From the cell containing the given text, extract its center point as (X, Y) coordinate. 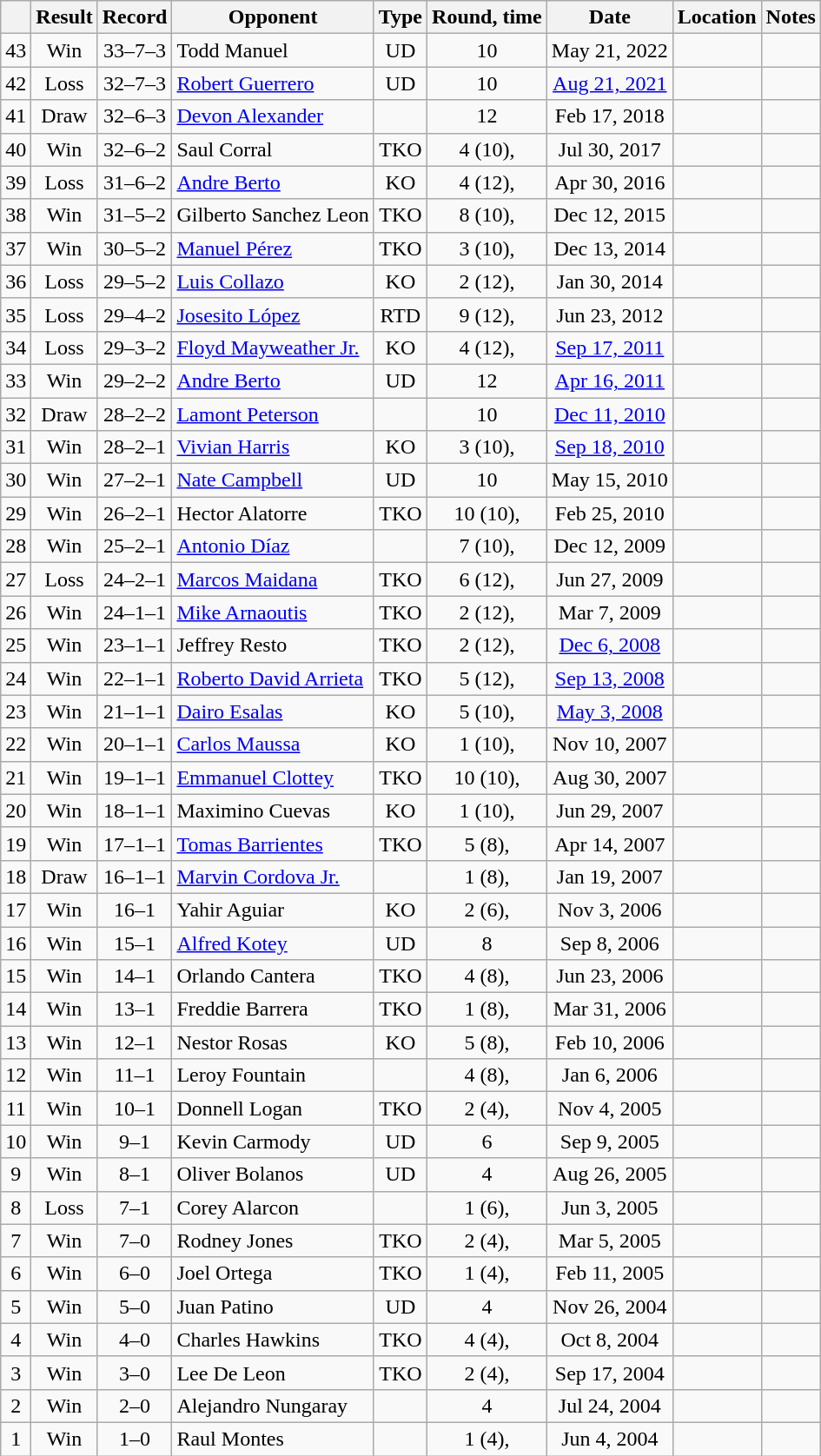
19 (16, 844)
4 (10), (487, 149)
20–1–1 (135, 745)
Todd Manuel (273, 50)
Raul Montes (273, 1439)
9–1 (135, 1142)
Joel Ortega (273, 1274)
28–2–2 (135, 414)
26–2–1 (135, 513)
Orlando Cantera (273, 976)
14–1 (135, 976)
31–6–2 (135, 182)
Mar 5, 2005 (610, 1241)
16–1–1 (135, 877)
Jun 3, 2005 (610, 1208)
Mar 7, 2009 (610, 612)
Opponent (273, 17)
Floyd Mayweather Jr. (273, 347)
29–3–2 (135, 347)
16 (16, 943)
Emmanuel Clottey (273, 778)
5–0 (135, 1307)
Sep 8, 2006 (610, 943)
29–4–2 (135, 314)
Alfred Kotey (273, 943)
Dairo Esalas (273, 711)
3–0 (135, 1373)
Jul 30, 2017 (610, 149)
Aug 30, 2007 (610, 778)
Jun 27, 2009 (610, 579)
Apr 30, 2016 (610, 182)
23 (16, 711)
Lee De Leon (273, 1373)
Jul 24, 2004 (610, 1406)
Roberto David Arrieta (273, 678)
Apr 14, 2007 (610, 844)
Kevin Carmody (273, 1142)
27 (16, 579)
Record (135, 17)
7–1 (135, 1208)
Oct 8, 2004 (610, 1340)
11 (16, 1109)
Mar 31, 2006 (610, 1009)
Manuel Pérez (273, 248)
Robert Guerrero (273, 83)
Juan Patino (273, 1307)
9 (16, 1175)
13–1 (135, 1009)
Feb 25, 2010 (610, 513)
4 (4), (487, 1340)
Hector Alatorre (273, 513)
Jun 23, 2012 (610, 314)
13 (16, 1042)
1 (6), (487, 1208)
26 (16, 612)
8–1 (135, 1175)
Jan 19, 2007 (610, 877)
22 (16, 745)
May 21, 2022 (610, 50)
2 (16, 1406)
Jun 23, 2006 (610, 976)
21 (16, 778)
19–1–1 (135, 778)
RTD (400, 314)
Dec 12, 2009 (610, 546)
Feb 10, 2006 (610, 1042)
3 (16, 1373)
Aug 26, 2005 (610, 1175)
23–1–1 (135, 645)
29–5–2 (135, 281)
Freddie Barrera (273, 1009)
Round, time (487, 17)
Oliver Bolanos (273, 1175)
Corey Alarcon (273, 1208)
41 (16, 116)
Jun 4, 2004 (610, 1439)
Josesito López (273, 314)
29–2–2 (135, 381)
38 (16, 215)
43 (16, 50)
36 (16, 281)
32 (16, 414)
16–1 (135, 910)
7 (10), (487, 546)
7–0 (135, 1241)
Sep 17, 2004 (610, 1373)
31–5–2 (135, 215)
Jeffrey Resto (273, 645)
Sep 9, 2005 (610, 1142)
22–1–1 (135, 678)
11–1 (135, 1075)
30–5–2 (135, 248)
Luis Collazo (273, 281)
31 (16, 447)
Dec 13, 2014 (610, 248)
Carlos Maussa (273, 745)
9 (12), (487, 314)
Nov 3, 2006 (610, 910)
28 (16, 546)
Marcos Maidana (273, 579)
Aug 21, 2021 (610, 83)
Nov 4, 2005 (610, 1109)
Jun 29, 2007 (610, 811)
33–7–3 (135, 50)
Saul Corral (273, 149)
Notes (791, 17)
Sep 18, 2010 (610, 447)
14 (16, 1009)
32–7–3 (135, 83)
Devon Alexander (273, 116)
Leroy Fountain (273, 1075)
15–1 (135, 943)
25 (16, 645)
Antonio Díaz (273, 546)
5 (12), (487, 678)
2 (6), (487, 910)
Apr 16, 2011 (610, 381)
24–1–1 (135, 612)
20 (16, 811)
12–1 (135, 1042)
Nestor Rosas (273, 1042)
Donnell Logan (273, 1109)
18–1–1 (135, 811)
10–1 (135, 1109)
Mike Arnaoutis (273, 612)
Type (400, 17)
Lamont Peterson (273, 414)
Feb 11, 2005 (610, 1274)
Yahir Aguiar (273, 910)
6–0 (135, 1274)
42 (16, 83)
Jan 30, 2014 (610, 281)
21–1–1 (135, 711)
35 (16, 314)
24 (16, 678)
Jan 6, 2006 (610, 1075)
27–2–1 (135, 480)
Date (610, 17)
Dec 12, 2015 (610, 215)
5 (10), (487, 711)
37 (16, 248)
7 (16, 1241)
Charles Hawkins (273, 1340)
1–0 (135, 1439)
Vivian Harris (273, 447)
May 3, 2008 (610, 711)
17–1–1 (135, 844)
Alejandro Nungaray (273, 1406)
Feb 17, 2018 (610, 116)
Tomas Barrientes (273, 844)
Sep 13, 2008 (610, 678)
May 15, 2010 (610, 480)
Location (717, 17)
2–0 (135, 1406)
1 (16, 1439)
8 (10), (487, 215)
Gilberto Sanchez Leon (273, 215)
15 (16, 976)
30 (16, 480)
6 (12), (487, 579)
33 (16, 381)
4–0 (135, 1340)
29 (16, 513)
24–2–1 (135, 579)
Dec 6, 2008 (610, 645)
Nate Campbell (273, 480)
40 (16, 149)
Nov 26, 2004 (610, 1307)
28–2–1 (135, 447)
Sep 17, 2011 (610, 347)
32–6–3 (135, 116)
Maximino Cuevas (273, 811)
17 (16, 910)
34 (16, 347)
5 (16, 1307)
Nov 10, 2007 (610, 745)
Marvin Cordova Jr. (273, 877)
39 (16, 182)
32–6–2 (135, 149)
Dec 11, 2010 (610, 414)
25–2–1 (135, 546)
Rodney Jones (273, 1241)
18 (16, 877)
Result (64, 17)
